For the text-containing cell, return its midpoint in (X, Y) coordinate format. 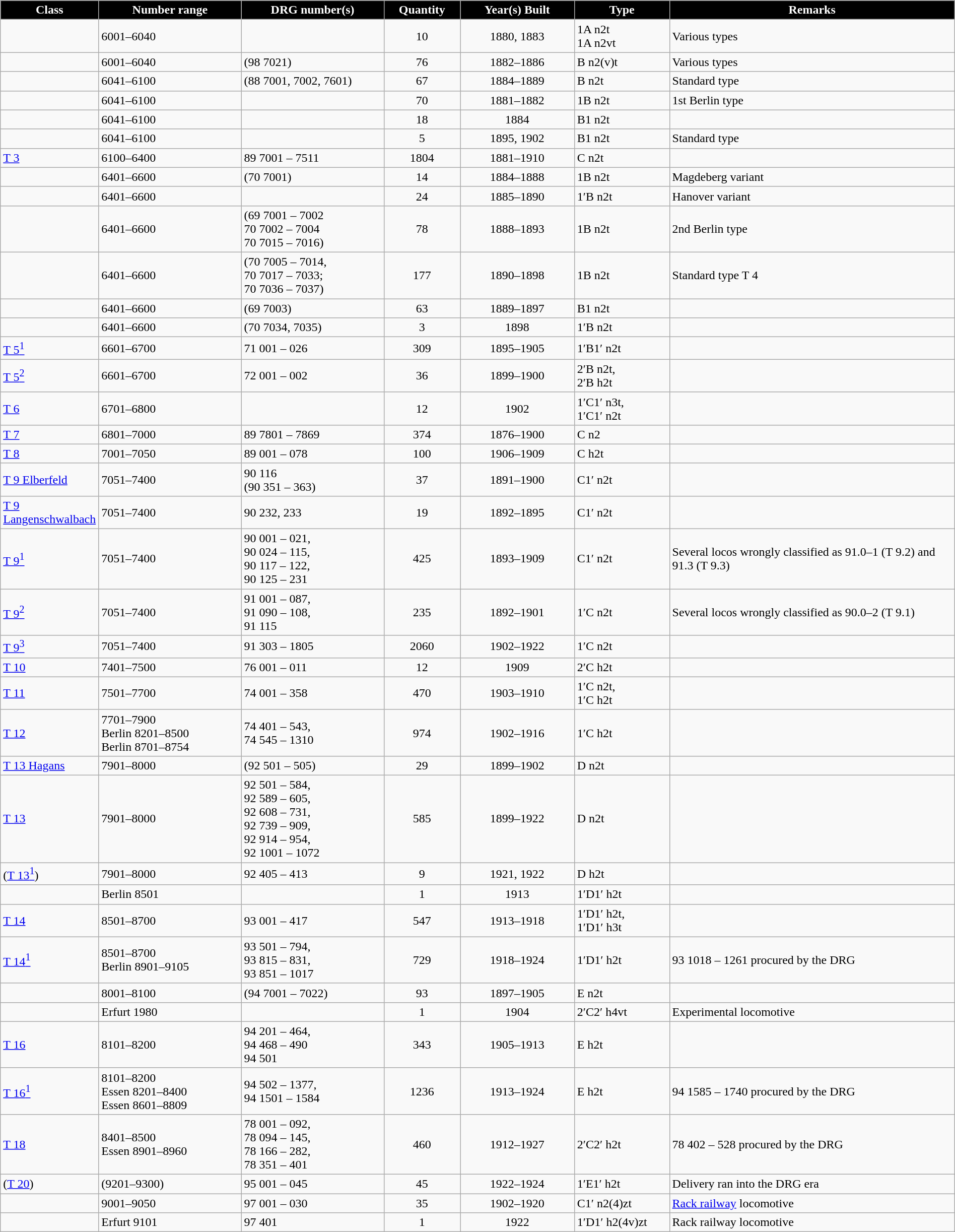
8101–8200 (170, 1045)
1912–1927 (518, 1145)
C n2 (622, 434)
18 (422, 119)
1′D1′ h2t, 1′D1′ h3t (622, 920)
92 405 – 413 (312, 874)
Delivery ran into the DRG era (812, 1184)
7001–7050 (170, 453)
1909 (518, 667)
(88 7001, 7002, 7601) (312, 81)
8401–8500Essen 8901–8960 (170, 1145)
T 9 Elberfeld (49, 480)
(69 7001 – 700270 7002 – 700470 7015 – 7016) (312, 229)
1′D1′ h2(4v)zt (622, 1222)
76 001 – 011 (312, 667)
C1′ n2(4)zt (622, 1203)
309 (422, 349)
95 001 – 045 (312, 1184)
T 8 (49, 453)
1892–1901 (518, 612)
Several locos wrongly classified as 91.0–1 (T 9.2) and 91.3 (T 9.3) (812, 559)
(70 7005 – 7014,70 7017 – 7033;70 7036 – 7037) (312, 275)
T 10 (49, 667)
35 (422, 1203)
76 (422, 62)
78 001 – 092, 78 094 – 145, 78 166 – 282, 78 351 – 401 (312, 1145)
1895, 1902 (518, 139)
1876–1900 (518, 434)
1895–1905 (518, 349)
DRG number(s) (312, 10)
8101–8200Essen 8201–8400Essen 8601–8809 (170, 1091)
2′C2′ h2t (622, 1145)
74 001 – 358 (312, 693)
Type (622, 10)
5 (422, 139)
2′B n2t, 2′B h2t (622, 376)
36 (422, 376)
2′C2′ h4vt (622, 1012)
1899–1922 (518, 818)
(98 7021) (312, 62)
T 11 (49, 693)
37 (422, 480)
1888–1893 (518, 229)
974 (422, 733)
T 141 (49, 960)
7701–7900Berlin 8201–8500Berlin 8701–8754 (170, 733)
1880, 1883 (518, 36)
Experimental locomotive (812, 1012)
97 001 – 030 (312, 1203)
91 001 – 087, 91 090 – 108, 91 115 (312, 612)
1890–1898 (518, 275)
1893–1909 (518, 559)
1A n2t1A n2vt (622, 36)
Quantity (422, 10)
2′C h2t (622, 667)
T 9 Langenschwalbach (49, 512)
T 52 (49, 376)
97 401 (312, 1222)
B n2(v)t (622, 62)
374 (422, 434)
1′C1′ n3t,1′C1′ n2t (622, 408)
T 7 (49, 434)
14 (422, 177)
1903–1910 (518, 693)
1′C h2t (622, 733)
10 (422, 36)
D h2t (622, 874)
1884–1889 (518, 81)
89 7801 – 7869 (312, 434)
(70 7034, 7035) (312, 328)
1905–1913 (518, 1045)
(T 20) (49, 1184)
460 (422, 1145)
585 (422, 818)
Hanover variant (812, 196)
67 (422, 81)
91 303 – 1805 (312, 647)
470 (422, 693)
1891–1900 (518, 480)
1884–1888 (518, 177)
T 16 (49, 1045)
93 1018 – 1261 procured by the DRG (812, 960)
E n2t (622, 993)
T 14 (49, 920)
T 92 (49, 612)
90 116(90 351 – 363) (312, 480)
29 (422, 765)
7501–7700 (170, 693)
Magdeberg variant (812, 177)
1913–1924 (518, 1091)
Erfurt 1980 (170, 1012)
Year(s) Built (518, 10)
Erfurt 9101 (170, 1222)
78 (422, 229)
B n2t (622, 81)
1804 (422, 158)
1904 (518, 1012)
1881–1910 (518, 158)
6100–6400 (170, 158)
1′B1′ n2t (622, 349)
9 (422, 874)
93 001 – 417 (312, 920)
92 501 – 584, 92 589 – 605, 92 608 – 731, 92 739 – 909, 92 914 – 954, 92 1001 – 1072 (312, 818)
177 (422, 275)
T 93 (49, 647)
89 001 – 078 (312, 453)
90 232, 233 (312, 512)
1889–1897 (518, 308)
T 6 (49, 408)
(9201–9300) (170, 1184)
1892–1895 (518, 512)
343 (422, 1045)
94 1585 – 1740 procured by the DRG (812, 1091)
(69 7003) (312, 308)
T 12 (49, 733)
8501–8700 (170, 920)
63 (422, 308)
1885–1890 (518, 196)
19 (422, 512)
1913–1918 (518, 920)
100 (422, 453)
71 001 – 026 (312, 349)
94 201 – 464, 94 468 – 490 94 501 (312, 1045)
1918–1924 (518, 960)
(94 7001 – 7022) (312, 993)
Standard type T 4 (812, 275)
93 501 – 794, 93 815 – 831, 93 851 – 1017 (312, 960)
T 13 (49, 818)
1881–1882 (518, 100)
78 402 – 528 procured by the DRG (812, 1145)
45 (422, 1184)
1921, 1922 (518, 874)
235 (422, 612)
6801–7000 (170, 434)
1902 (518, 408)
8501–8700Berlin 8901–9105 (170, 960)
1236 (422, 1091)
T 51 (49, 349)
1902–1922 (518, 647)
1899–1900 (518, 376)
T 13 Hagans (49, 765)
2060 (422, 647)
1′E1′ h2t (622, 1184)
T 18 (49, 1145)
1902–1916 (518, 733)
C n2t (622, 158)
1902–1920 (518, 1203)
1′C n2t, 1′C h2t (622, 693)
1922–1924 (518, 1184)
74 401 – 543, 74 545 – 1310 (312, 733)
6701–6800 (170, 408)
Number range (170, 10)
2nd Berlin type (812, 229)
1898 (518, 328)
94 502 – 1377, 94 1501 – 1584 (312, 1091)
Berlin 8501 (170, 894)
(T 131) (49, 874)
547 (422, 920)
Several locos wrongly classified as 90.0–2 (T 9.1) (812, 612)
Remarks (812, 10)
90 001 – 021, 90 024 – 115, 90 117 – 122, 90 125 – 231 (312, 559)
1897–1905 (518, 993)
3 (422, 328)
T 91 (49, 559)
9001–9050 (170, 1203)
C h2t (622, 453)
24 (422, 196)
T 161 (49, 1091)
1899–1902 (518, 765)
70 (422, 100)
1884 (518, 119)
72 001 – 002 (312, 376)
1913 (518, 894)
8001–8100 (170, 993)
Class (49, 10)
1906–1909 (518, 453)
(70 7001) (312, 177)
93 (422, 993)
(92 501 – 505) (312, 765)
1922 (518, 1222)
T 3 (49, 158)
1882–1886 (518, 62)
729 (422, 960)
7401–7500 (170, 667)
425 (422, 559)
1st Berlin type (812, 100)
89 7001 – 7511 (312, 158)
